For the text-containing cell, return its midpoint in (X, Y) coordinate format. 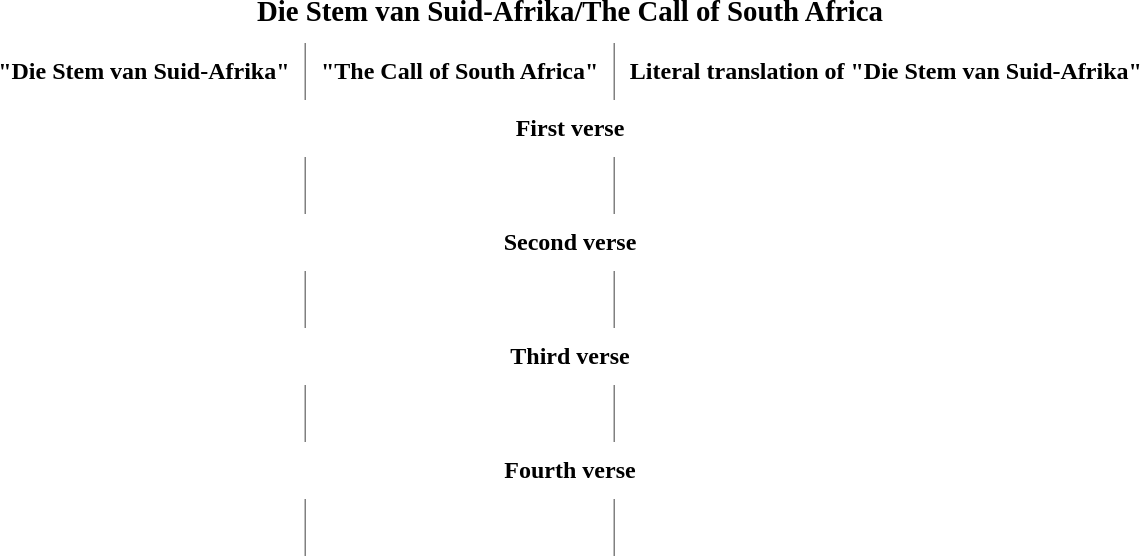
"The Call of South Africa" (460, 72)
